Return [x, y] of the center of cell containing provided text 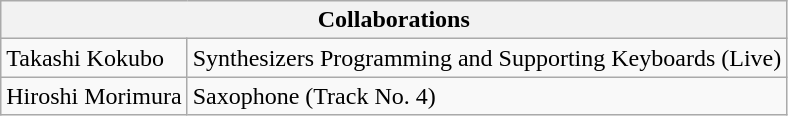
Takashi Kokubo [94, 58]
Hiroshi Morimura [94, 96]
Collaborations [394, 20]
Synthesizers Programming and Supporting Keyboards (Live) [487, 58]
Saxophone (Track No. 4) [487, 96]
